Identify which cell holds the provided text, then report its [X, Y] central coordinate. 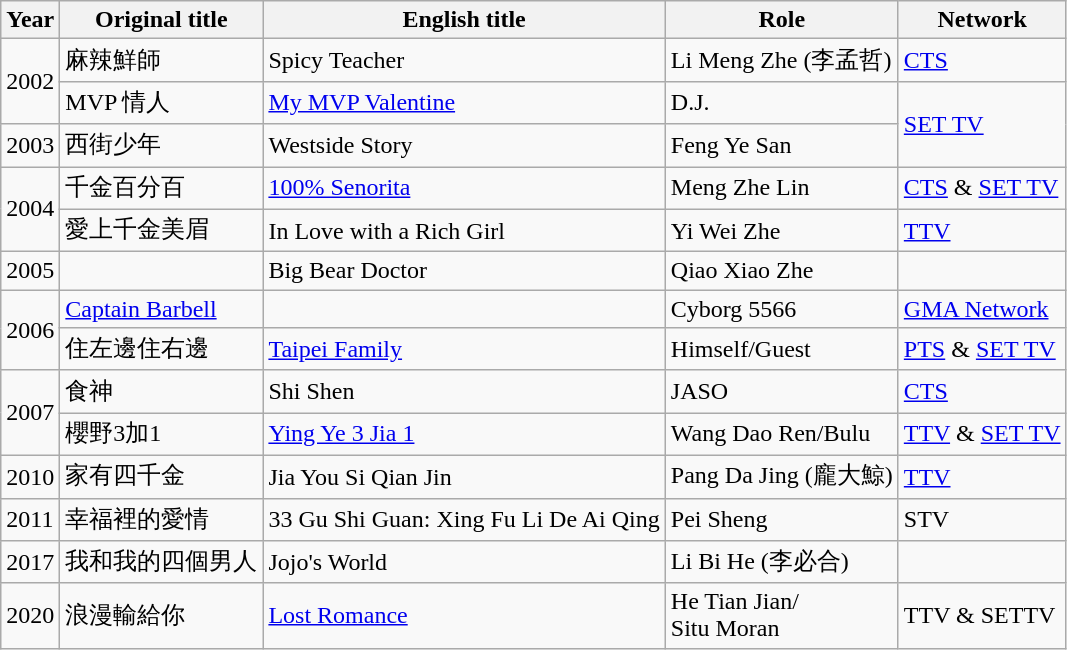
Original title [162, 20]
Lost Romance [464, 616]
My MVP Valentine [464, 102]
Year [30, 20]
Li Bi He (李必合) [782, 562]
愛上千金美眉 [162, 230]
Himself/Guest [782, 350]
Yi Wei Zhe [782, 230]
食神 [162, 392]
家有四千金 [162, 476]
住左邊住右邊 [162, 350]
In Love with a Rich Girl [464, 230]
2007 [30, 412]
Spicy Teacher [464, 60]
JASO [782, 392]
西街少年 [162, 146]
SET TV [982, 124]
2006 [30, 330]
Qiao Xiao Zhe [782, 271]
English title [464, 20]
2003 [30, 146]
Li Meng Zhe (李孟哲) [782, 60]
2002 [30, 82]
Feng Ye San [782, 146]
MVP 情人 [162, 102]
浪漫輸給你 [162, 616]
STV [982, 520]
Pei Sheng [782, 520]
2020 [30, 616]
Meng Zhe Lin [782, 188]
Pang Da Jing (龐大鯨) [782, 476]
2005 [30, 271]
Big Bear Doctor [464, 271]
Cyborg 5566 [782, 309]
33 Gu Shi Guan: Xing Fu Li De Ai Qing [464, 520]
100% Senorita [464, 188]
幸福裡的愛情 [162, 520]
Ying Ye 3 Jia 1 [464, 434]
PTS & SET TV [982, 350]
D.J. [782, 102]
2017 [30, 562]
TTV & SET TV [982, 434]
Jia You Si Qian Jin [464, 476]
TTV & SETTV [982, 616]
2010 [30, 476]
Wang Dao Ren/Bulu [782, 434]
2011 [30, 520]
Taipei Family [464, 350]
我和我的四個男人 [162, 562]
Jojo's World [464, 562]
麻辣鮮師 [162, 60]
GMA Network [982, 309]
Network [982, 20]
He Tian Jian/Situ Moran [782, 616]
CTS & SET TV [982, 188]
Role [782, 20]
Westside Story [464, 146]
千金百分百 [162, 188]
Shi Shen [464, 392]
2004 [30, 208]
櫻野3加1 [162, 434]
Captain Barbell [162, 309]
